Provide the (x, y) coordinate of the cell's center where the given text is located.  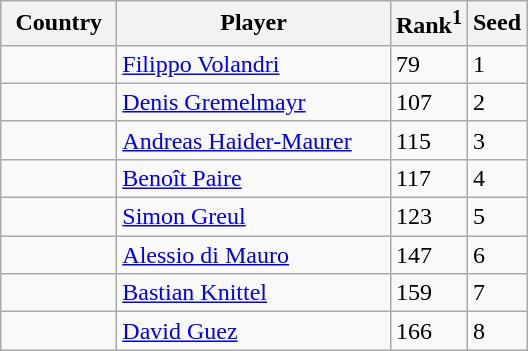
4 (496, 178)
107 (428, 102)
147 (428, 255)
Filippo Volandri (254, 64)
Benoît Paire (254, 178)
7 (496, 293)
Seed (496, 24)
2 (496, 102)
8 (496, 331)
166 (428, 331)
Simon Greul (254, 217)
159 (428, 293)
Country (59, 24)
Andreas Haider-Maurer (254, 140)
117 (428, 178)
115 (428, 140)
Denis Gremelmayr (254, 102)
6 (496, 255)
79 (428, 64)
Player (254, 24)
David Guez (254, 331)
Bastian Knittel (254, 293)
Rank1 (428, 24)
3 (496, 140)
Alessio di Mauro (254, 255)
1 (496, 64)
123 (428, 217)
5 (496, 217)
